Provide the [X, Y] coordinate of the cell's center where the given text is located.  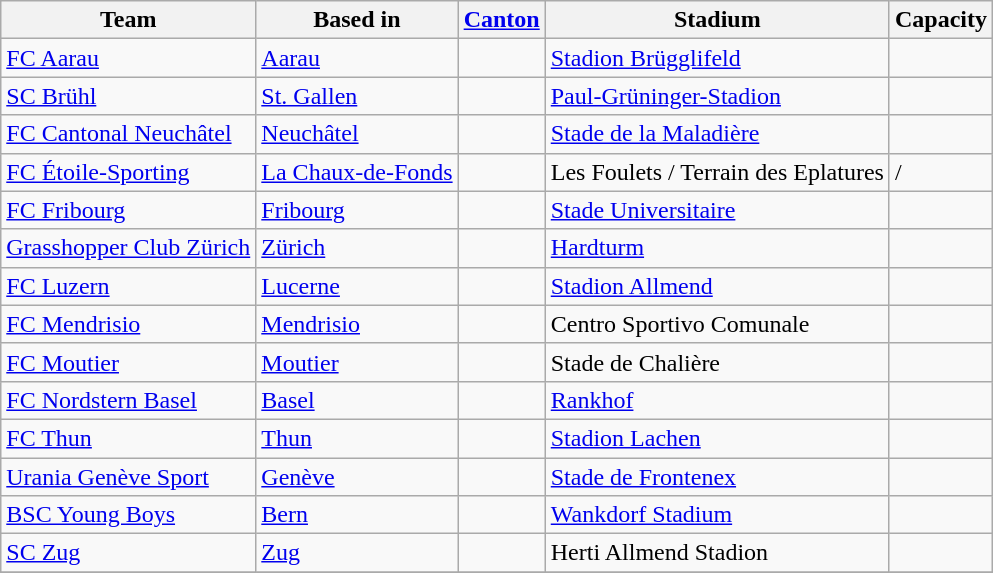
Hardturm [717, 248]
FC Moutier [128, 362]
Bern [357, 515]
La Chaux-de-Fonds [357, 172]
Mendrisio [357, 324]
FC Cantonal Neuchâtel [128, 134]
Les Foulets / Terrain des Eplatures [717, 172]
Stade de Frontenex [717, 477]
Paul-Grüninger-Stadion [717, 96]
Thun [357, 438]
SC Brühl [128, 96]
Urania Genève Sport [128, 477]
Aarau [357, 58]
Team [128, 20]
Stade de Chalière [717, 362]
Capacity [940, 20]
St. Gallen [357, 96]
Stadion Brügglifeld [717, 58]
Lucerne [357, 286]
Stadium [717, 20]
Wankdorf Stadium [717, 515]
FC Étoile-Sporting [128, 172]
Zürich [357, 248]
Centro Sportivo Comunale [717, 324]
/ [940, 172]
Basel [357, 400]
FC Fribourg [128, 210]
FC Thun [128, 438]
FC Aarau [128, 58]
Stadion Lachen [717, 438]
FC Nordstern Basel [128, 400]
Neuchâtel [357, 134]
Stade de la Maladière [717, 134]
FC Luzern [128, 286]
SC Zug [128, 553]
Herti Allmend Stadion [717, 553]
Grasshopper Club Zürich [128, 248]
Zug [357, 553]
Moutier [357, 362]
Fribourg [357, 210]
Rankhof [717, 400]
Stadion Allmend [717, 286]
BSC Young Boys [128, 515]
Canton [502, 20]
Stade Universitaire [717, 210]
Genève [357, 477]
Based in [357, 20]
FC Mendrisio [128, 324]
